Scan for the cell matching the given text and deliver its (X, Y) coordinate at center. 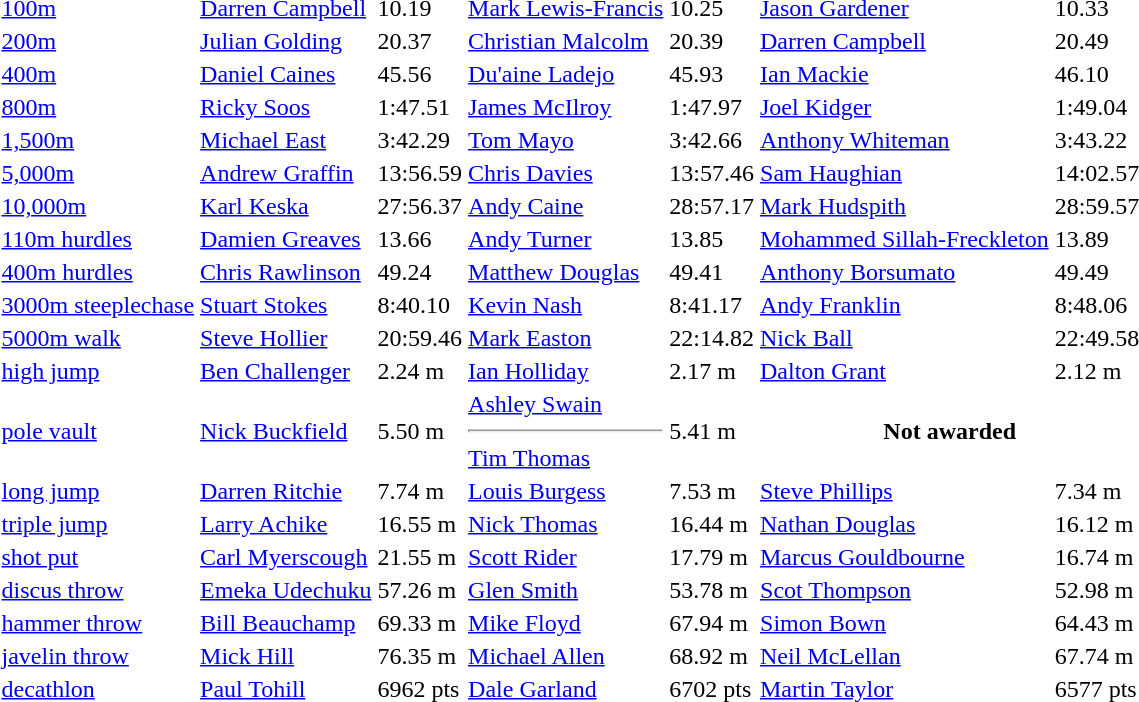
Michael Allen (566, 656)
28:57.17 (712, 206)
Daniel Caines (286, 74)
53.78 m (712, 590)
7.53 m (712, 491)
Mike Floyd (566, 623)
400m hurdles (98, 272)
Julian Golding (286, 41)
discus throw (98, 590)
Ian Holliday (566, 371)
Mick Hill (286, 656)
Nick Ball (905, 338)
17.79 m (712, 557)
2.24 m (420, 371)
Mark Easton (566, 338)
Steve Phillips (905, 491)
200m (98, 41)
javelin throw (98, 656)
Anthony Whiteman (905, 140)
Nathan Douglas (905, 524)
Kevin Nash (566, 305)
5000m walk (98, 338)
7.74 m (420, 491)
45.56 (420, 74)
49.24 (420, 272)
67.94 m (712, 623)
20.37 (420, 41)
Neil McLellan (905, 656)
Ashley SwainTim Thomas (566, 431)
Matthew Douglas (566, 272)
22:14.82 (712, 338)
Mohammed Sillah-Freckleton (905, 239)
16.44 m (712, 524)
1,500m (98, 140)
3:42.29 (420, 140)
110m hurdles (98, 239)
triple jump (98, 524)
Michael East (286, 140)
Andy Caine (566, 206)
Joel Kidger (905, 107)
Darren Ritchie (286, 491)
5.50 m (420, 431)
Du'aine Ladejo (566, 74)
10,000m (98, 206)
49.41 (712, 272)
Sam Haughian (905, 173)
Andrew Graffin (286, 173)
Chris Rawlinson (286, 272)
13:56.59 (420, 173)
Marcus Gouldbourne (905, 557)
Nick Thomas (566, 524)
James McIlroy (566, 107)
69.33 m (420, 623)
Carl Myerscough (286, 557)
Dalton Grant (905, 371)
Steve Hollier (286, 338)
21.55 m (420, 557)
16.55 m (420, 524)
20.39 (712, 41)
Nick Buckfield (286, 431)
pole vault (98, 431)
hammer throw (98, 623)
1:47.51 (420, 107)
Chris Davies (566, 173)
Scot Thompson (905, 590)
Darren Campbell (905, 41)
57.26 m (420, 590)
1:47.97 (712, 107)
2.17 m (712, 371)
Louis Burgess (566, 491)
Damien Greaves (286, 239)
8:40.10 (420, 305)
Ben Challenger (286, 371)
20:59.46 (420, 338)
45.93 (712, 74)
76.35 m (420, 656)
Emeka Udechuku (286, 590)
shot put (98, 557)
5.41 m (712, 431)
Andy Turner (566, 239)
long jump (98, 491)
3:42.66 (712, 140)
13:57.46 (712, 173)
27:56.37 (420, 206)
Stuart Stokes (286, 305)
Ian Mackie (905, 74)
Anthony Borsumato (905, 272)
Simon Bown (905, 623)
Andy Franklin (905, 305)
5,000m (98, 173)
Mark Hudspith (905, 206)
Christian Malcolm (566, 41)
Scott Rider (566, 557)
Larry Achike (286, 524)
Bill Beauchamp (286, 623)
400m (98, 74)
800m (98, 107)
high jump (98, 371)
13.85 (712, 239)
Ricky Soos (286, 107)
68.92 m (712, 656)
8:41.17 (712, 305)
13.66 (420, 239)
Tom Mayo (566, 140)
Glen Smith (566, 590)
3000m steeplechase (98, 305)
Karl Keska (286, 206)
